Return (x, y) of the center of cell containing provided text 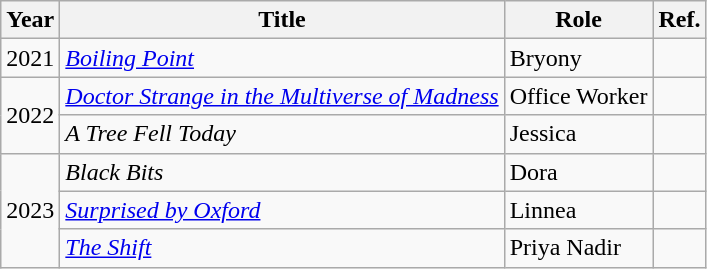
Surprised by Oxford (282, 210)
Dora (578, 172)
2022 (30, 115)
2023 (30, 210)
Linnea (578, 210)
A Tree Fell Today (282, 134)
Boiling Point (282, 58)
Doctor Strange in the Multiverse of Madness (282, 96)
2021 (30, 58)
Role (578, 20)
Title (282, 20)
Year (30, 20)
Bryony (578, 58)
The Shift (282, 248)
Priya Nadir (578, 248)
Jessica (578, 134)
Ref. (680, 20)
Black Bits (282, 172)
Office Worker (578, 96)
